Return (X, Y) of the center of cell containing provided text 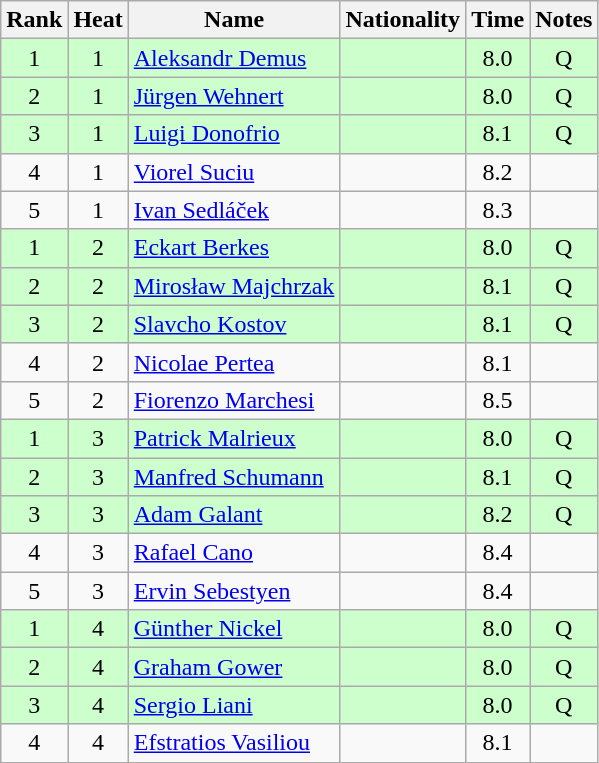
Viorel Suciu (234, 172)
Rafael Cano (234, 553)
Jürgen Wehnert (234, 96)
Ivan Sedláček (234, 210)
Nationality (403, 20)
Heat (98, 20)
Notes (564, 20)
Efstratios Vasiliou (234, 743)
Graham Gower (234, 667)
Fiorenzo Marchesi (234, 400)
Nicolae Pertea (234, 362)
Ervin Sebestyen (234, 591)
Aleksandr Demus (234, 58)
Manfred Schumann (234, 477)
Time (498, 20)
8.5 (498, 400)
Luigi Donofrio (234, 134)
8.3 (498, 210)
Günther Nickel (234, 629)
Patrick Malrieux (234, 438)
Eckart Berkes (234, 248)
Adam Galant (234, 515)
Mirosław Majchrzak (234, 286)
Sergio Liani (234, 705)
Rank (34, 20)
Name (234, 20)
Slavcho Kostov (234, 324)
